From the cell containing the given text, extract its center point as [X, Y] coordinate. 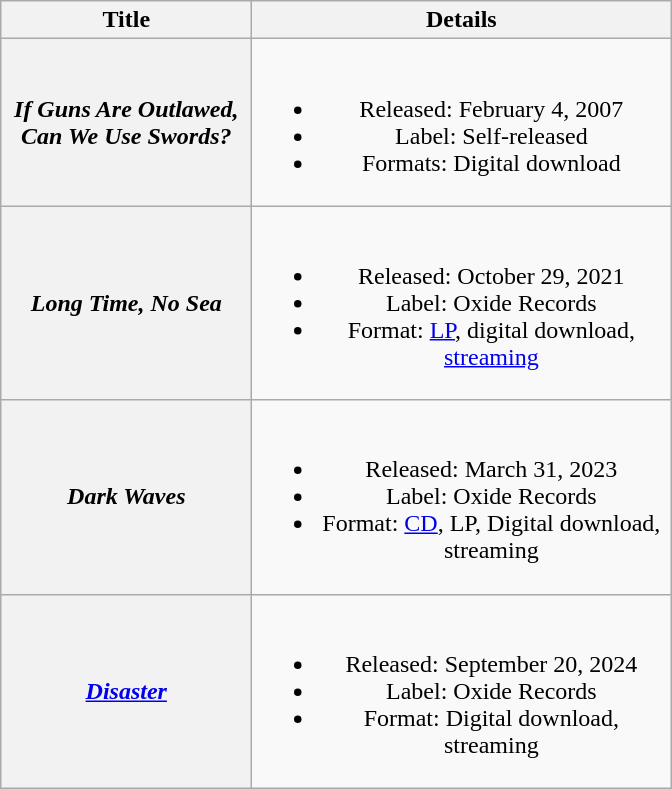
Dark Waves [126, 497]
Released: February 4, 2007Label: Self-releasedFormats: Digital download [462, 122]
Released: September 20, 2024Label: Oxide RecordsFormat: Digital download, streaming [462, 691]
Released: March 31, 2023Label: Oxide RecordsFormat: CD, LP, Digital download, streaming [462, 497]
Released: October 29, 2021Label: Oxide RecordsFormat: LP, digital download, streaming [462, 303]
If Guns Are Outlawed, Can We Use Swords? [126, 122]
Disaster [126, 691]
Title [126, 20]
Long Time, No Sea [126, 303]
Details [462, 20]
